Scan for the cell matching the given text and deliver its (x, y) coordinate at center. 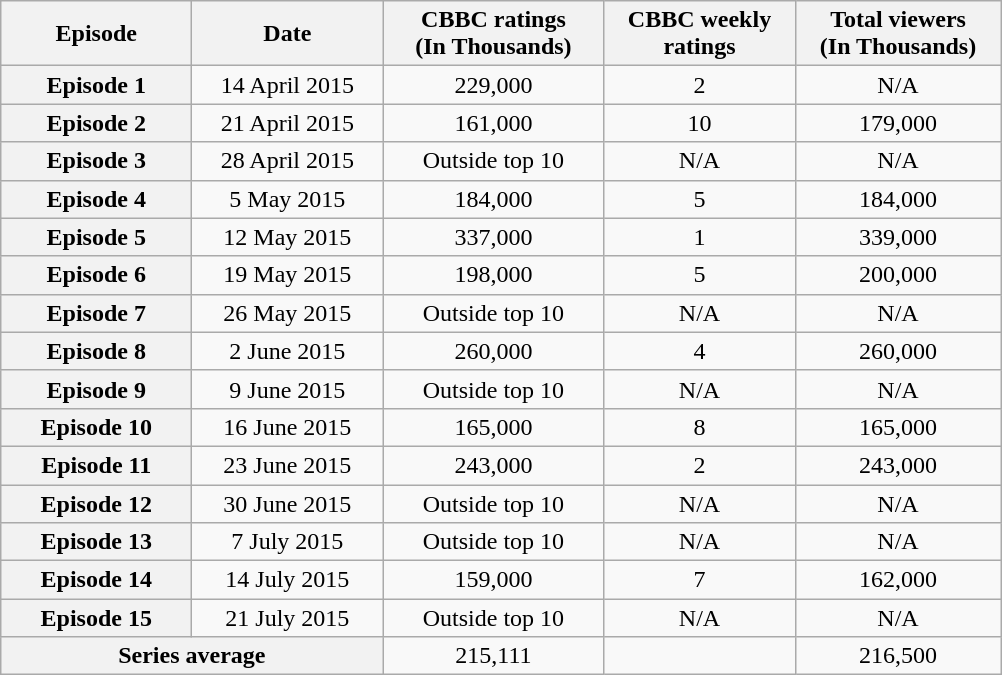
Series average (192, 656)
215,111 (494, 656)
Episode 9 (96, 389)
Episode 6 (96, 275)
21 April 2015 (288, 123)
Episode 12 (96, 503)
26 May 2015 (288, 313)
Episode 14 (96, 580)
1 (700, 237)
Episode 3 (96, 161)
339,000 (898, 237)
Episode 4 (96, 199)
Date (288, 34)
159,000 (494, 580)
CBBC weekly ratings (700, 34)
19 May 2015 (288, 275)
7 (700, 580)
198,000 (494, 275)
Episode 7 (96, 313)
Episode 10 (96, 427)
Episode 8 (96, 351)
4 (700, 351)
12 May 2015 (288, 237)
14 July 2015 (288, 580)
23 June 2015 (288, 465)
229,000 (494, 85)
14 April 2015 (288, 85)
200,000 (898, 275)
Total viewers(In Thousands) (898, 34)
8 (700, 427)
5 May 2015 (288, 199)
Episode 2 (96, 123)
Episode 13 (96, 542)
Episode (96, 34)
216,500 (898, 656)
162,000 (898, 580)
Episode 11 (96, 465)
Episode 5 (96, 237)
Episode 1 (96, 85)
10 (700, 123)
30 June 2015 (288, 503)
28 April 2015 (288, 161)
337,000 (494, 237)
16 June 2015 (288, 427)
179,000 (898, 123)
2 June 2015 (288, 351)
CBBC ratings(In Thousands) (494, 34)
21 July 2015 (288, 618)
Episode 15 (96, 618)
161,000 (494, 123)
7 July 2015 (288, 542)
9 June 2015 (288, 389)
